Return the [x, y] coordinate for the center point of the cell that contains the specified text.  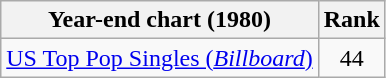
44 [352, 58]
Rank [352, 20]
Year-end chart (1980) [160, 20]
US Top Pop Singles (Billboard) [160, 58]
